Return the (X, Y) coordinate for the center point of the cell that contains the specified text.  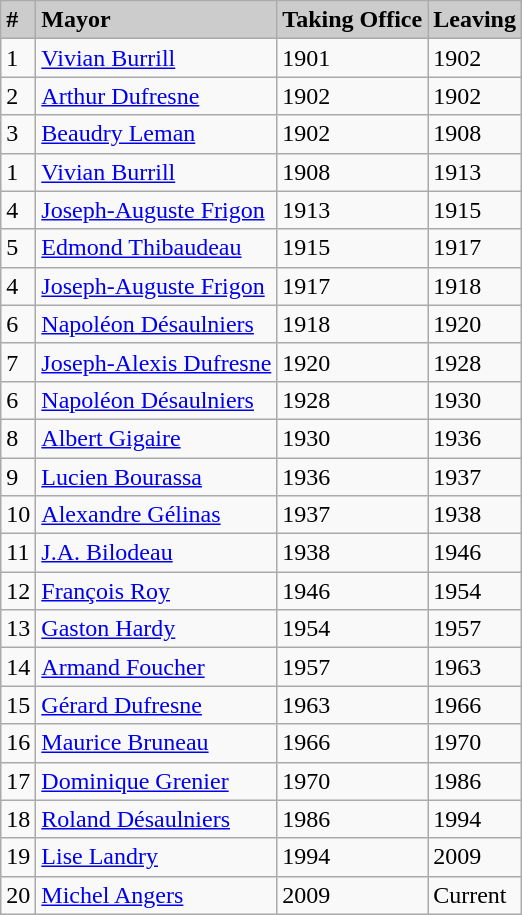
5 (18, 248)
11 (18, 553)
J.A. Bilodeau (156, 553)
7 (18, 362)
2 (18, 96)
Taking Office (352, 20)
10 (18, 515)
9 (18, 477)
Armand Foucher (156, 667)
16 (18, 743)
Roland Désaulniers (156, 819)
20 (18, 895)
Leaving (475, 20)
Edmond Thibaudeau (156, 248)
14 (18, 667)
15 (18, 705)
8 (18, 438)
Beaudry Leman (156, 134)
Maurice Bruneau (156, 743)
1901 (352, 58)
Alexandre Gélinas (156, 515)
Arthur Dufresne (156, 96)
3 (18, 134)
Joseph-Alexis Dufresne (156, 362)
13 (18, 629)
Current (475, 895)
François Roy (156, 591)
Mayor (156, 20)
17 (18, 781)
12 (18, 591)
Lucien Bourassa (156, 477)
18 (18, 819)
Gérard Dufresne (156, 705)
Albert Gigaire (156, 438)
# (18, 20)
Dominique Grenier (156, 781)
Gaston Hardy (156, 629)
Michel Angers (156, 895)
Lise Landry (156, 857)
19 (18, 857)
